Extract the [x, y] coordinate from the center of the cell holding the provided text.  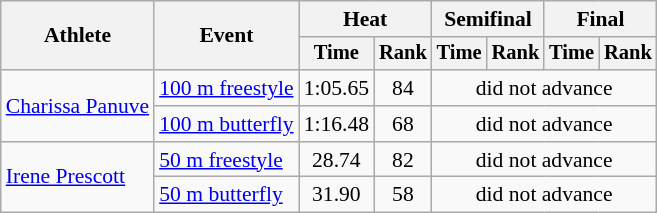
Heat [366, 19]
1:05.65 [336, 88]
Irene Prescott [78, 178]
Final [600, 19]
82 [403, 160]
58 [403, 195]
Semifinal [488, 19]
Charissa Panuve [78, 106]
68 [403, 124]
84 [403, 88]
100 m butterfly [226, 124]
100 m freestyle [226, 88]
28.74 [336, 160]
Event [226, 36]
31.90 [336, 195]
50 m butterfly [226, 195]
50 m freestyle [226, 160]
1:16.48 [336, 124]
Athlete [78, 36]
